Determine the (X, Y) coordinate at the center of the cell enclosing the given text.  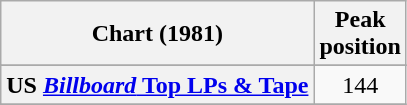
Chart (1981) (158, 34)
Peakposition (360, 34)
144 (360, 85)
US Billboard Top LPs & Tape (158, 85)
